Find where the given text appears and provide that cell's center as [x, y] coordinate. 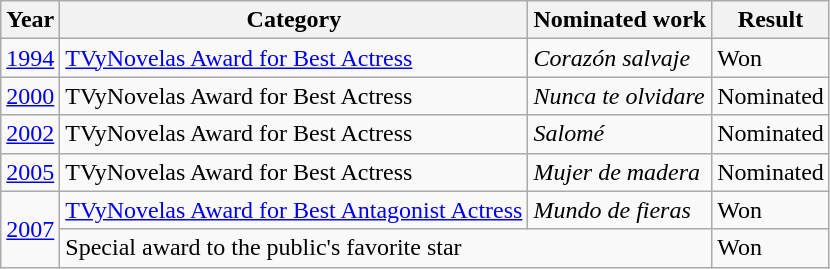
Nominated work [620, 20]
Salomé [620, 134]
Corazón salvaje [620, 58]
Category [294, 20]
Special award to the public's favorite star [386, 248]
Mujer de madera [620, 172]
Result [771, 20]
Mundo de fieras [620, 210]
1994 [30, 58]
2002 [30, 134]
2007 [30, 229]
Year [30, 20]
Nunca te olvidare [620, 96]
2000 [30, 96]
TVyNovelas Award for Best Antagonist Actress [294, 210]
2005 [30, 172]
